Provide the [X, Y] coordinate of the cell's center where the given text is located.  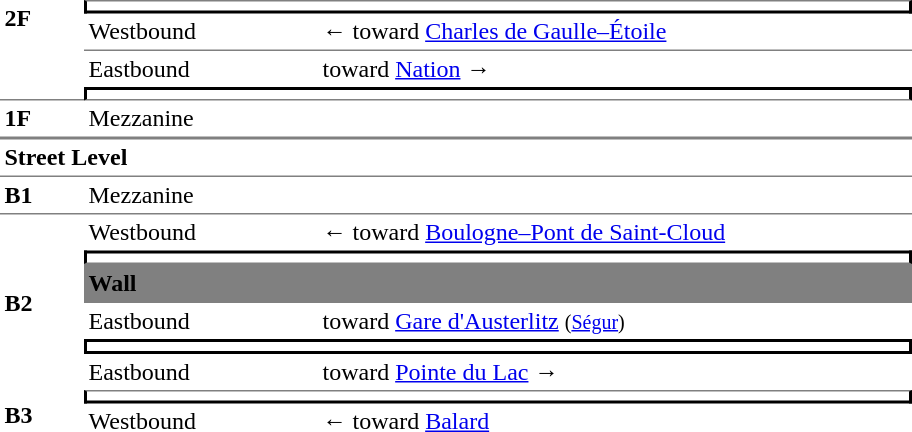
← toward Charles de Gaulle–Étoile [615, 33]
toward Nation → [615, 69]
1F [42, 119]
← toward Boulogne–Pont de Saint-Cloud [615, 232]
2F [42, 50]
B1 [42, 196]
Street Level [456, 158]
Wall [498, 284]
B2 [42, 302]
toward Pointe du Lac → [615, 372]
toward Gare d'Austerlitz (Ségur) [615, 321]
